Find where the given text appears and provide that cell's center as (x, y) coordinate. 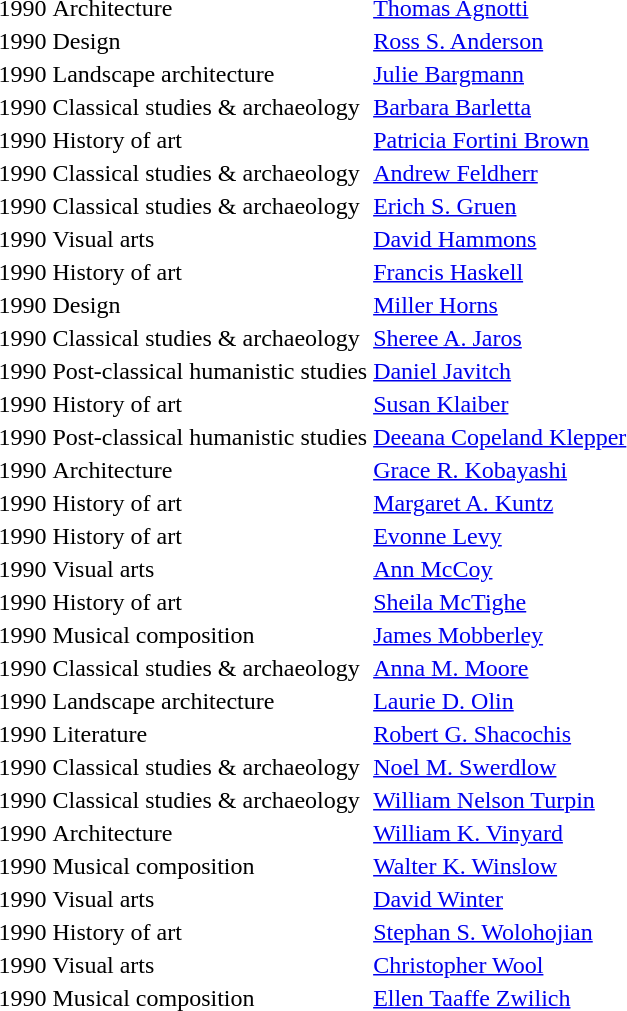
Literature (210, 734)
